Capture the cell that displays the provided text and extract its [X, Y] central coordinate. 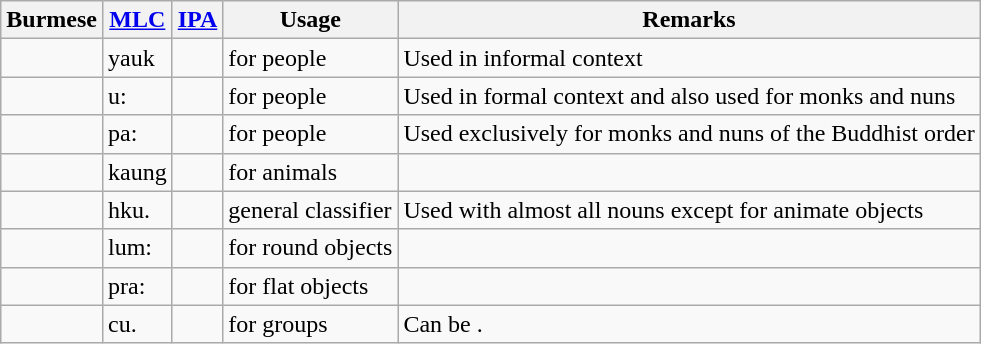
u: [137, 96]
Can be . [689, 324]
lum: [137, 248]
Used exclusively for monks and nuns of the Buddhist order [689, 134]
MLC [137, 20]
IPA [198, 20]
Used in formal context and also used for monks and nuns [689, 96]
Burmese [52, 20]
for round objects [310, 248]
for groups [310, 324]
pra: [137, 286]
cu. [137, 324]
Remarks [689, 20]
Usage [310, 20]
pa: [137, 134]
general classifier [310, 210]
Used in informal context [689, 58]
kaung [137, 172]
yauk [137, 58]
hku. [137, 210]
Used with almost all nouns except for animate objects [689, 210]
for animals [310, 172]
for flat objects [310, 286]
